Detect which cell encompasses the target text, then output its [X, Y] center coordinate. 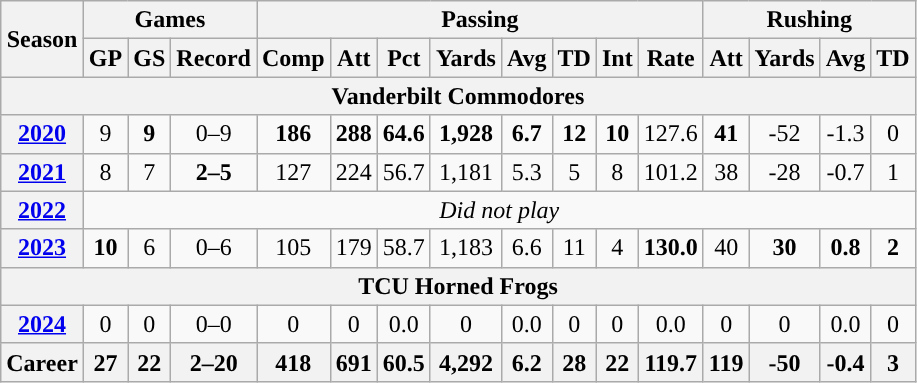
Vanderbilt Commodores [458, 96]
38 [726, 172]
418 [293, 362]
GP [105, 58]
Did not play [499, 210]
0–9 [214, 134]
2021 [42, 172]
58.7 [404, 248]
Record [214, 58]
3 [893, 362]
186 [293, 134]
Pct [404, 58]
12 [574, 134]
0–6 [214, 248]
56.7 [404, 172]
119 [726, 362]
27 [105, 362]
Comp [293, 58]
101.2 [670, 172]
Season [42, 39]
-28 [784, 172]
7 [150, 172]
6.7 [526, 134]
0–0 [214, 324]
Career [42, 362]
30 [784, 248]
-1.3 [846, 134]
127 [293, 172]
130.0 [670, 248]
Rate [670, 58]
64.6 [404, 134]
2020 [42, 134]
0.8 [846, 248]
2022 [42, 210]
1,928 [466, 134]
1,181 [466, 172]
TCU Horned Frogs [458, 286]
4 [617, 248]
179 [354, 248]
2023 [42, 248]
Games [170, 20]
127.6 [670, 134]
6 [150, 248]
2–5 [214, 172]
-52 [784, 134]
224 [354, 172]
288 [354, 134]
6.6 [526, 248]
2 [893, 248]
Rushing [809, 20]
1,183 [466, 248]
-0.4 [846, 362]
119.7 [670, 362]
1 [893, 172]
-50 [784, 362]
2–20 [214, 362]
2024 [42, 324]
40 [726, 248]
-0.7 [846, 172]
41 [726, 134]
5 [574, 172]
GS [150, 58]
691 [354, 362]
60.5 [404, 362]
11 [574, 248]
5.3 [526, 172]
4,292 [466, 362]
28 [574, 362]
6.2 [526, 362]
Int [617, 58]
105 [293, 248]
Passing [480, 20]
